Capture the cell that displays the provided text and extract its [X, Y] central coordinate. 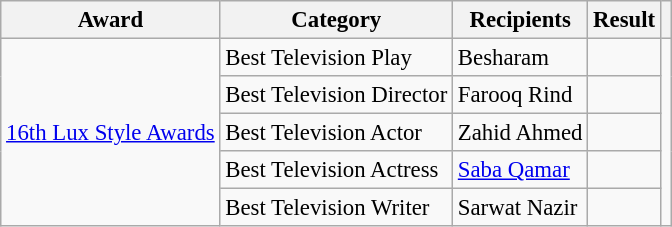
Best Television Director [336, 95]
Best Television Play [336, 58]
Recipients [520, 20]
Zahid Ahmed [520, 133]
Category [336, 20]
16th Lux Style Awards [110, 133]
Result [624, 20]
Best Television Writer [336, 208]
Award [110, 20]
Besharam [520, 58]
Farooq Rind [520, 95]
Best Television Actor [336, 133]
Sarwat Nazir [520, 208]
Saba Qamar [520, 170]
Best Television Actress [336, 170]
